Return (X, Y) of the center of cell containing provided text 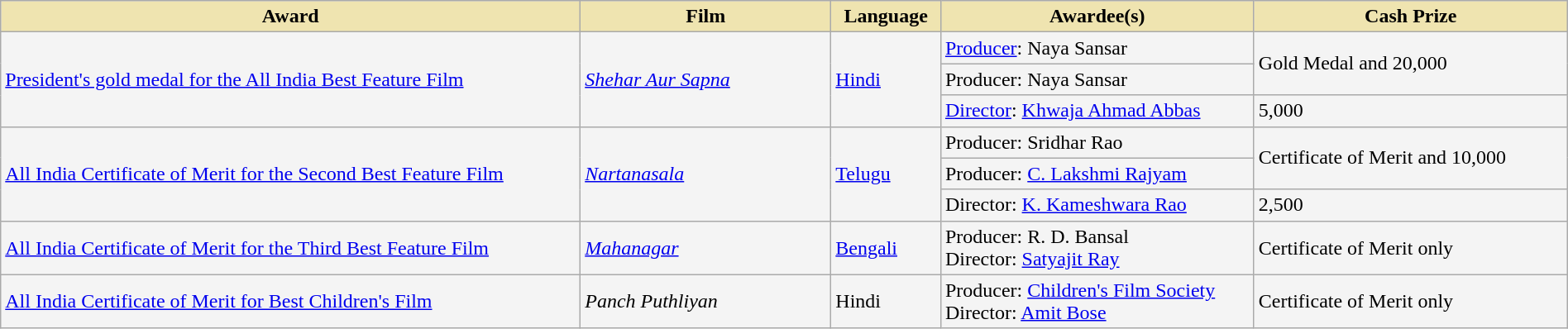
Director: K. Kameshwara Rao (1097, 205)
Bengali (887, 248)
Certificate of Merit and 10,000 (1411, 158)
Awardee(s) (1097, 17)
Film (706, 17)
Producer: R. D. BansalDirector: Satyajit Ray (1097, 248)
Award (291, 17)
2,500 (1411, 205)
Language (887, 17)
All India Certificate of Merit for Best Children's Film (291, 301)
Director: Khwaja Ahmad Abbas (1097, 111)
All India Certificate of Merit for the Third Best Feature Film (291, 248)
5,000 (1411, 111)
Shehar Aur Sapna (706, 79)
Gold Medal and 20,000 (1411, 64)
President's gold medal for the All India Best Feature Film (291, 79)
Panch Puthliyan (706, 301)
Producer: Children's Film SocietyDirector: Amit Bose (1097, 301)
All India Certificate of Merit for the Second Best Feature Film (291, 174)
Producer: Sridhar Rao (1097, 142)
Nartanasala (706, 174)
Producer: C. Lakshmi Rajyam (1097, 174)
Mahanagar (706, 248)
Telugu (887, 174)
Cash Prize (1411, 17)
